Search for the cell housing the specified text and yield its (x, y) center coordinate. 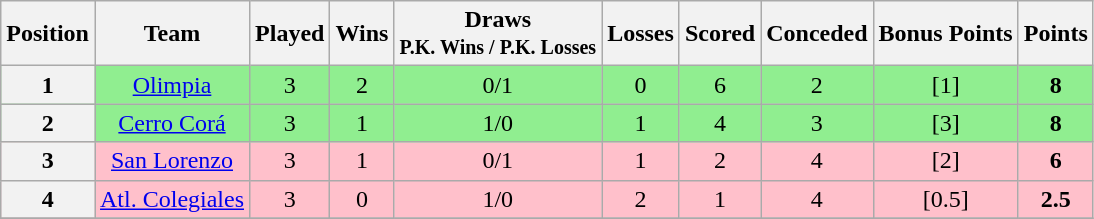
San Lorenzo (172, 161)
Cerro Corá (172, 123)
Points (1056, 34)
[1] (946, 85)
Losses (641, 34)
Conceded (817, 34)
Olimpia (172, 85)
Bonus Points (946, 34)
[3] (946, 123)
Team (172, 34)
2.5 (1056, 199)
Wins (362, 34)
Atl. Colegiales (172, 199)
Position (48, 34)
[2] (946, 161)
[0.5] (946, 199)
Played (290, 34)
DrawsP.K. Wins / P.K. Losses (498, 34)
Scored (720, 34)
